Provide the (x, y) coordinate of the cell's center where the given text is located.  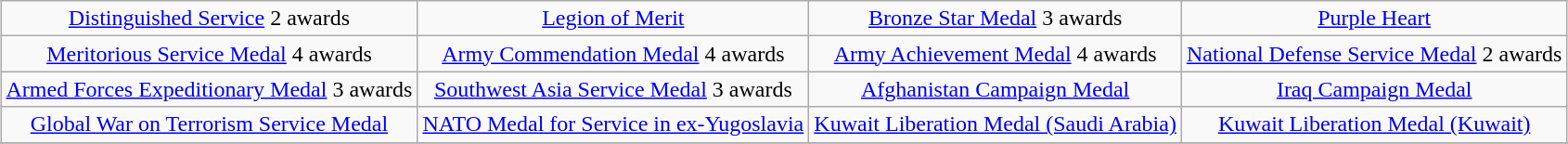
Bronze Star Medal 3 awards (996, 19)
NATO Medal for Service in ex-Yugoslavia (613, 124)
Purple Heart (1374, 19)
Southwest Asia Service Medal 3 awards (613, 89)
Global War on Terrorism Service Medal (210, 124)
Meritorious Service Medal 4 awards (210, 54)
Army Commendation Medal 4 awards (613, 54)
Armed Forces Expeditionary Medal 3 awards (210, 89)
Iraq Campaign Medal (1374, 89)
National Defense Service Medal 2 awards (1374, 54)
Legion of Merit (613, 19)
Kuwait Liberation Medal (Kuwait) (1374, 124)
Distinguished Service 2 awards (210, 19)
Afghanistan Campaign Medal (996, 89)
Kuwait Liberation Medal (Saudi Arabia) (996, 124)
Army Achievement Medal 4 awards (996, 54)
